Capture the cell that displays the provided text and extract its (x, y) central coordinate. 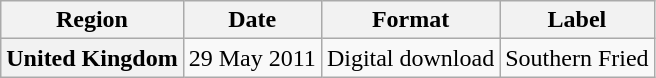
Southern Fried (577, 58)
Format (410, 20)
United Kingdom (92, 58)
Digital download (410, 58)
Label (577, 20)
Date (252, 20)
29 May 2011 (252, 58)
Region (92, 20)
